Determine the [x, y] coordinate at the center of the cell enclosing the given text.  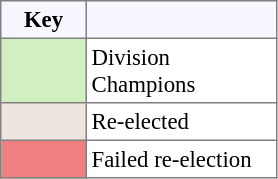
Division Champions [181, 70]
Key [44, 20]
Failed re-election [181, 159]
Re-elected [181, 122]
